For the text-containing cell, return its midpoint in [x, y] coordinate format. 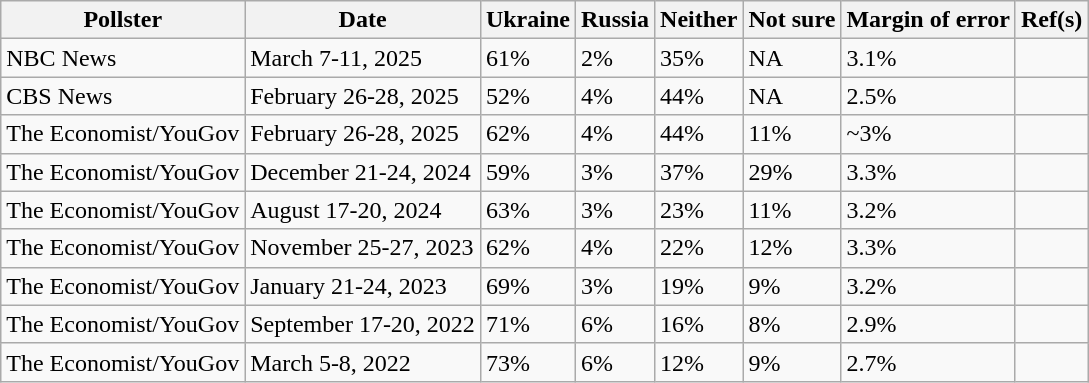
Date [363, 20]
69% [528, 286]
63% [528, 210]
January 21-24, 2023 [363, 286]
August 17-20, 2024 [363, 210]
35% [699, 58]
December 21-24, 2024 [363, 172]
8% [792, 324]
March 7-11, 2025 [363, 58]
71% [528, 324]
Pollster [123, 20]
Margin of error [928, 20]
Ref(s) [1051, 20]
29% [792, 172]
73% [528, 362]
Neither [699, 20]
CBS News [123, 96]
2.7% [928, 362]
Not sure [792, 20]
59% [528, 172]
52% [528, 96]
16% [699, 324]
23% [699, 210]
2.9% [928, 324]
3.1% [928, 58]
NBC News [123, 58]
2% [614, 58]
Russia [614, 20]
22% [699, 248]
2.5% [928, 96]
~3% [928, 134]
September 17-20, 2022 [363, 324]
Ukraine [528, 20]
19% [699, 286]
37% [699, 172]
March 5-8, 2022 [363, 362]
61% [528, 58]
November 25-27, 2023 [363, 248]
